Search for the cell housing the specified text and yield its [X, Y] center coordinate. 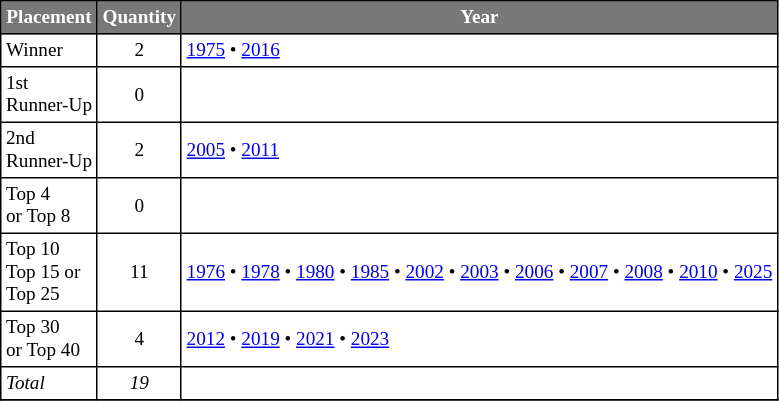
2012 • 2019 • 2021 • 2023 [479, 339]
19 [139, 384]
2ndRunner-Up [49, 150]
Top 4or Top 8 [49, 206]
2005 • 2011 [479, 150]
Year [479, 18]
1976 • 1978 • 1980 • 1985 • 2002 • 2003 • 2006 • 2007 • 2008 • 2010 • 2025 [479, 272]
Total [49, 384]
1stRunner-Up [49, 95]
Winner [49, 50]
Placement [49, 18]
11 [139, 272]
1975 • 2016 [479, 50]
4 [139, 339]
Top 10 Top 15 or Top 25 [49, 272]
Top 30or Top 40 [49, 339]
Quantity [139, 18]
